Identify which cell holds the provided text, then report its (X, Y) central coordinate. 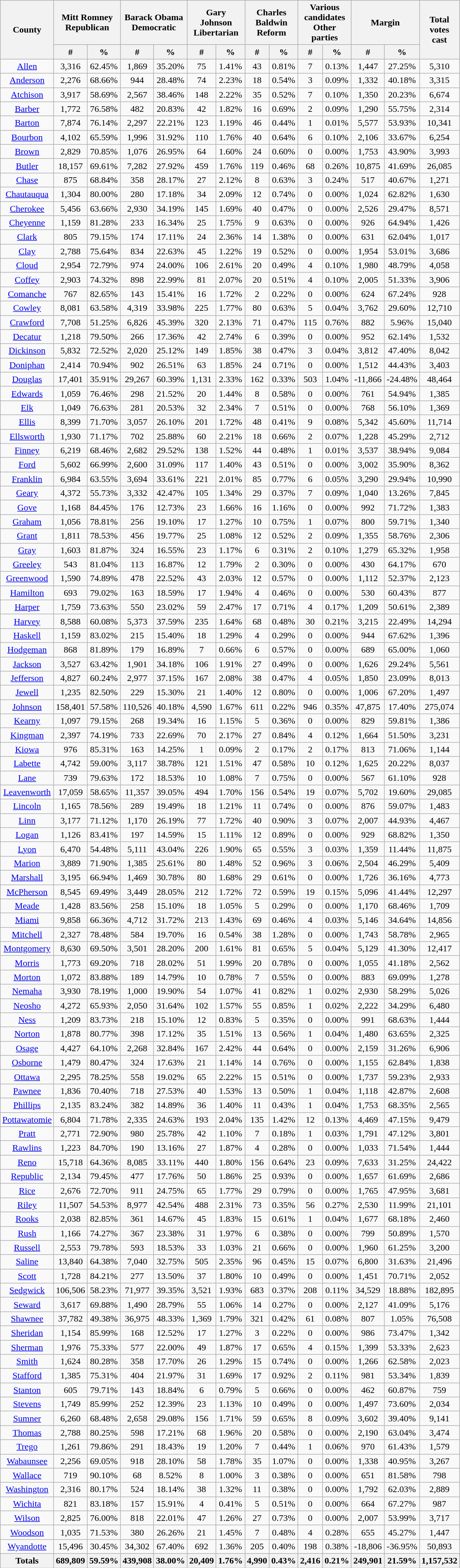
74.32% (104, 280)
82.65% (104, 294)
1,072 (70, 977)
5,373 (137, 621)
Bourbon (27, 137)
2,682 (137, 451)
3,057 (137, 422)
3,449 (137, 892)
5,832 (70, 351)
70.40% (104, 1091)
11,875 (439, 849)
543 (70, 564)
733 (137, 735)
73.47% (402, 1333)
Totals (27, 1561)
550 (137, 607)
28.17% (171, 180)
1.44% (231, 393)
2.34% (231, 408)
62.45% (104, 66)
0.31% (284, 550)
54.48% (104, 849)
2,600 (137, 465)
0.80% (284, 693)
929 (368, 835)
1.75% (231, 223)
53.93% (402, 123)
28.05% (171, 892)
456 (137, 536)
821 (70, 1504)
1,469 (137, 877)
45.27% (402, 1532)
1,709 (439, 906)
3,290 (368, 479)
78.19% (104, 991)
72.52% (104, 351)
800 (368, 522)
Logan (27, 835)
71.54% (402, 1148)
68.48% (104, 1418)
6,804 (70, 1119)
76.14% (104, 123)
0.18% (284, 1134)
74.89% (104, 579)
3,215 (368, 621)
39.35% (171, 1290)
26.10% (171, 422)
3,889 (70, 863)
Morris (27, 963)
Sherman (27, 1347)
59.59% (104, 1561)
58.78% (402, 935)
19.10% (171, 522)
6,219 (70, 451)
1.96% (231, 1433)
29.94% (402, 479)
981 (368, 1376)
1,261 (70, 1447)
63.04% (402, 1433)
4,372 (70, 493)
976 (70, 749)
233 (137, 223)
47.40% (402, 351)
13,840 (70, 1262)
78.48% (104, 935)
1,930 (70, 436)
1,266 (368, 1362)
14.67% (171, 1219)
0.26% (337, 166)
1,850 (368, 678)
67.27% (402, 1504)
193 (201, 1119)
67.24% (402, 294)
5,176 (439, 1304)
2.36% (231, 237)
Brown (27, 151)
74.27% (104, 1233)
1,664 (368, 735)
14,856 (439, 920)
1,359 (368, 849)
17.12% (171, 1034)
8,571 (439, 208)
70 (201, 735)
Osborne (27, 1062)
Geary (27, 493)
992 (368, 507)
36.16% (402, 877)
980 (137, 1134)
702 (137, 436)
25.88% (171, 436)
17,059 (70, 792)
McPherson (27, 892)
10,990 (439, 479)
2.03% (231, 579)
Total votes cast (439, 30)
17.40% (402, 707)
17.11% (171, 237)
113 (137, 564)
51 (201, 963)
1.17% (231, 550)
3,617 (70, 1304)
4,102 (70, 137)
Rice (27, 1191)
1,737 (368, 1077)
226 (201, 849)
5,146 (368, 920)
54 (201, 991)
18.14% (171, 1489)
4,590 (201, 707)
72.79% (104, 266)
8,081 (70, 308)
2,965 (439, 935)
Linn (27, 820)
1.90% (231, 849)
Doniphan (27, 365)
Elk (27, 408)
25.78% (171, 1134)
1.06% (231, 1304)
158,401 (70, 707)
218 (137, 1020)
3,602 (368, 1418)
2,414 (70, 365)
Johnson (27, 707)
53.99% (402, 1518)
4,773 (439, 877)
35.90% (402, 465)
1,112 (368, 579)
1,166 (70, 1233)
197 (137, 835)
29.60% (402, 308)
2,050 (137, 1006)
71.06% (402, 749)
38.78% (171, 764)
12.39% (171, 1404)
3,231 (439, 735)
8,362 (439, 465)
40.95% (402, 1461)
82.85% (104, 1219)
280 (137, 194)
Edwards (27, 393)
0.82% (284, 991)
83.41% (104, 835)
798 (439, 1475)
20.83% (171, 109)
593 (137, 1248)
0.39% (284, 337)
1,278 (439, 977)
Greeley (27, 564)
1.03% (231, 1248)
102 (201, 1006)
40.67% (402, 180)
8,977 (137, 1205)
6,826 (137, 322)
1.57% (231, 1006)
8,545 (70, 892)
67.62% (402, 635)
69.50% (104, 949)
64.94% (402, 223)
1,677 (368, 1219)
5,602 (70, 465)
Thomas (27, 1433)
Morton (27, 977)
1,304 (70, 194)
991 (368, 1020)
71.72% (402, 507)
58.76% (402, 536)
96 (257, 1262)
584 (137, 935)
605 (70, 1390)
59.07% (402, 806)
1,340 (439, 522)
298 (137, 393)
805 (70, 237)
8,085 (137, 1162)
Grant (27, 536)
225 (201, 308)
459 (201, 166)
19.90% (171, 991)
149 (201, 351)
2,222 (368, 1006)
Coffey (27, 280)
58 (201, 1461)
67.40% (171, 1546)
84.70% (104, 1148)
693 (70, 593)
62.04% (402, 237)
1,901 (137, 664)
33.98% (171, 308)
Lyon (27, 849)
6,984 (70, 479)
20.23% (402, 95)
75 (201, 66)
1,743 (368, 935)
1,060 (439, 650)
902 (137, 365)
37,782 (70, 1319)
Greenwood (27, 579)
26.51% (171, 365)
2,526 (368, 208)
Cloud (27, 266)
14.79% (171, 977)
1,383 (439, 507)
1,480 (368, 1034)
4,827 (70, 678)
27.25% (402, 66)
759 (439, 1390)
3,527 (70, 664)
Haskell (27, 635)
60 (201, 436)
505 (201, 1262)
64.38% (104, 1262)
1,049 (70, 408)
19.60% (402, 792)
1,396 (439, 635)
1,490 (137, 1304)
60.08% (104, 621)
1,765 (368, 1191)
52 (257, 863)
2.21% (231, 436)
1.19% (231, 123)
75.31% (104, 1376)
48 (257, 422)
Marshall (27, 877)
2,658 (137, 1418)
22.49% (402, 621)
1,532 (439, 337)
2,553 (70, 1248)
73.63% (104, 607)
33.67% (402, 137)
1.32% (231, 1489)
2,416 (310, 1561)
17.70% (171, 1362)
2,335 (137, 1119)
20.53% (171, 408)
22.99% (171, 280)
38.94% (402, 451)
1,772 (70, 109)
1,168 (70, 507)
Harper (27, 607)
1.13% (231, 1404)
926 (368, 223)
48,464 (439, 379)
1.10% (231, 1134)
17.21% (171, 1433)
28.79% (171, 1304)
22.01% (171, 1518)
3,316 (70, 66)
2.35% (231, 1262)
18,157 (70, 166)
48.79% (402, 266)
799 (368, 1233)
235 (201, 621)
6,480 (439, 1006)
1,126 (70, 835)
2.74% (231, 337)
1,024 (368, 194)
1.20% (231, 1447)
74 (201, 80)
28.20% (171, 949)
69.88% (104, 1304)
Ellsworth (27, 436)
11,357 (137, 792)
Kiowa (27, 749)
5,342 (368, 422)
85 (257, 479)
49.38% (104, 1319)
0.90% (284, 820)
76.46% (104, 393)
655 (368, 1532)
63.42% (104, 664)
42.54% (171, 1205)
1,773 (70, 963)
1.00% (231, 1475)
2,829 (70, 151)
45.39% (171, 322)
829 (368, 721)
64 (201, 151)
488 (201, 1205)
2,889 (439, 1489)
Crawford (27, 322)
3,332 (137, 493)
2,977 (137, 678)
8,588 (70, 621)
80.28% (104, 1362)
2.31% (231, 1205)
4,469 (368, 1119)
205 (257, 1546)
50.61% (402, 607)
28.02% (171, 963)
69.49% (104, 892)
63 (201, 365)
31.92% (171, 137)
1.14% (231, 1062)
7,845 (439, 493)
7,708 (70, 322)
0.33% (284, 379)
22.69% (171, 735)
69.05% (104, 1461)
2.01% (231, 479)
70.94% (104, 365)
Reno (27, 1162)
911 (137, 1191)
14.25% (171, 749)
18.88% (402, 1290)
176 (137, 507)
0.24% (337, 180)
0.30% (284, 564)
61.69% (402, 1176)
1,792 (368, 1489)
1,428 (70, 906)
16.89% (171, 650)
868 (70, 650)
215 (137, 635)
46 (257, 123)
1,759 (70, 607)
1,279 (368, 550)
46.29% (402, 863)
53.34% (402, 1376)
2.23% (231, 80)
321 (257, 1319)
7,874 (70, 123)
1,271 (439, 180)
1,055 (368, 963)
2.12% (231, 180)
Pottawatomie (27, 1119)
90.10% (104, 1475)
1.36% (231, 1546)
47.12% (402, 1134)
68.66% (104, 80)
Ford (27, 465)
11,507 (70, 1205)
5,561 (439, 664)
1.26% (231, 1518)
739 (70, 778)
76.63% (104, 408)
182,895 (439, 1290)
72.90% (104, 1134)
42.87% (402, 1091)
72.70% (104, 1191)
0.45% (284, 1262)
32.84% (171, 1048)
2,134 (70, 1176)
974 (137, 266)
63.58% (104, 308)
1.60% (231, 151)
6,260 (70, 1418)
4,058 (439, 266)
0.89% (284, 835)
Butler (27, 166)
1.91% (231, 664)
10,875 (368, 166)
1,290 (368, 109)
65.59% (104, 137)
Franklin (27, 479)
Marion (27, 863)
80.25% (104, 1433)
1,579 (439, 1447)
Russell (27, 1248)
611 (257, 707)
Gove (27, 507)
33.61% (171, 479)
3,002 (368, 465)
65.32% (402, 550)
291 (137, 1447)
1.97% (231, 1233)
67.20% (402, 693)
41.30% (402, 949)
15.91% (171, 1504)
69.20% (104, 963)
31.09% (171, 465)
1.48% (231, 863)
19.34% (171, 721)
Kingman (27, 735)
1,228 (368, 436)
61.25% (402, 1248)
31.72% (171, 920)
36,975 (137, 1319)
22.63% (171, 251)
28.10% (171, 1461)
2,325 (439, 1034)
73.60% (402, 1404)
Wyandotte (27, 1546)
68.63% (402, 1020)
2,123 (439, 579)
25.61% (171, 863)
882 (368, 322)
68.18% (402, 1219)
70.85% (104, 151)
77 (201, 820)
1.52% (231, 451)
Rawlins (27, 1148)
631 (368, 237)
380 (137, 1532)
121 (201, 764)
17.36% (171, 337)
80.77% (104, 1034)
20,409 (201, 1561)
200 (201, 949)
256 (137, 522)
0.50% (284, 1091)
30.45% (104, 1546)
81.58% (402, 1475)
398 (137, 1034)
1.38% (284, 237)
66.36% (104, 920)
105 (201, 493)
5,096 (368, 892)
818 (137, 1518)
482 (137, 109)
63.65% (402, 1034)
1,630 (439, 194)
29,085 (439, 792)
83.18% (104, 1504)
1,033 (368, 1148)
212 (201, 892)
33 (201, 1248)
Shawnee (27, 1319)
76.58% (104, 109)
26.26% (171, 1532)
Meade (27, 906)
4,319 (137, 308)
1.28% (284, 935)
2,712 (439, 436)
60.24% (104, 678)
1,218 (70, 337)
79.45% (104, 1176)
54.94% (402, 393)
Scott (27, 1276)
281 (137, 408)
21.97% (171, 1376)
189 (137, 977)
1,426 (439, 223)
15,496 (70, 1546)
1,728 (70, 1276)
6,254 (439, 137)
1,954 (368, 251)
201 (201, 422)
69.61% (104, 166)
79.71% (104, 1390)
2,020 (137, 351)
62.03% (402, 1489)
3,917 (70, 95)
5,111 (137, 849)
41.69% (402, 166)
78.25% (104, 1077)
10,341 (439, 123)
162 (257, 379)
Jackson (27, 664)
1,838 (439, 1062)
2,159 (368, 1048)
Sedgwick (27, 1290)
23.38% (171, 1233)
14.59% (171, 835)
29.47% (402, 208)
876 (368, 806)
49 (201, 1347)
59.71% (402, 522)
Barack ObamaDemocratic (154, 22)
35.91% (104, 379)
Sheridan (27, 1333)
0.73% (284, 1518)
27.53% (171, 1091)
8,399 (70, 422)
3,177 (70, 820)
834 (137, 251)
81.89% (104, 650)
56 (310, 1205)
168 (137, 1333)
4,427 (70, 1048)
567 (368, 778)
382 (137, 1105)
4,272 (70, 1006)
2,268 (137, 1048)
78.56% (104, 806)
Rush (27, 1233)
32 (201, 408)
Finney (27, 451)
Comanche (27, 294)
Douglas (27, 379)
440 (201, 1162)
1.71% (231, 1418)
Wallace (27, 1475)
3,993 (439, 151)
1,399 (368, 1347)
1,869 (137, 66)
Atchison (27, 95)
0.83% (231, 1020)
18.59% (171, 593)
289 (137, 806)
51.25% (104, 322)
275,074 (439, 707)
1.41% (231, 66)
110 (201, 137)
0.84% (284, 735)
503 (310, 379)
3,812 (368, 351)
8.52% (171, 1475)
1,976 (70, 1347)
Norton (27, 1034)
1.78% (231, 1461)
670 (439, 564)
37 (201, 1276)
1.66% (231, 507)
1,811 (70, 536)
Hodgeman (27, 650)
2,825 (70, 1518)
Stafford (27, 1376)
79.86% (104, 1447)
1.43% (231, 920)
1,154 (70, 1333)
27.92% (171, 166)
Kearny (27, 721)
15,040 (439, 322)
2,608 (439, 1091)
2.33% (231, 379)
3,694 (137, 479)
5,702 (368, 792)
47.95% (402, 1191)
Jefferson (27, 678)
6,470 (70, 849)
1,155 (368, 1062)
1.61% (231, 949)
48.33% (171, 1319)
2.17% (231, 735)
404 (137, 1376)
970 (368, 1447)
16.34% (171, 223)
2,023 (439, 1362)
2.13% (231, 322)
Decatur (27, 337)
26.19% (171, 820)
229 (137, 693)
68.35% (402, 1105)
0.96% (284, 863)
50 (201, 1176)
84.45% (104, 507)
13.50% (171, 1276)
1,657 (368, 1176)
2.04% (231, 1119)
1,144 (439, 749)
79.78% (104, 1248)
1,625 (368, 764)
1,059 (70, 393)
0.59% (284, 892)
813 (368, 749)
877 (439, 593)
83.56% (104, 906)
53.01% (402, 251)
33.11% (171, 1162)
24.00% (171, 266)
1,157,532 (439, 1561)
208 (310, 1290)
73 (257, 1205)
106,506 (70, 1290)
1,512 (368, 365)
13.16% (171, 1148)
61 (310, 1319)
1.16% (284, 507)
2,504 (368, 863)
45.29% (402, 436)
1.11% (231, 835)
2.07% (231, 280)
0.40% (284, 1546)
41.18% (402, 963)
58.23% (104, 1290)
1,958 (439, 550)
17.63% (171, 1062)
11.44% (402, 849)
3,930 (70, 991)
3,762 (368, 308)
1.86% (231, 1176)
Leavenworth (27, 792)
Osage (27, 1048)
29,267 (137, 379)
1,017 (439, 237)
31.25% (402, 1162)
2,135 (70, 1105)
3,117 (137, 764)
63.55% (104, 479)
Republic (27, 1176)
1,836 (70, 1091)
1,570 (439, 1233)
34 (201, 194)
71,977 (137, 1290)
14.89% (171, 1105)
2.47% (231, 607)
517 (368, 180)
24.63% (171, 1119)
61.10% (402, 778)
24,422 (439, 1162)
Dickinson (27, 351)
221 (201, 479)
145 (201, 208)
4,742 (70, 764)
213 (201, 920)
18.84% (171, 1390)
20.22% (402, 764)
1,479 (70, 1062)
60.87% (402, 1390)
36 (201, 1105)
598 (137, 1433)
1,603 (70, 550)
138 (201, 451)
28.48% (171, 80)
0.69% (284, 109)
26.95% (171, 151)
3,474 (439, 1433)
78.81% (104, 522)
66.94% (104, 877)
1,749 (70, 1404)
1.53% (231, 1091)
8,042 (439, 351)
2,676 (70, 1191)
Saline (27, 1262)
179 (137, 650)
2,933 (439, 1077)
60.43% (402, 593)
1.82% (231, 109)
3,537 (368, 451)
61.43% (402, 1447)
Woodson (27, 1532)
76.00% (104, 1518)
19.70% (171, 935)
2,052 (439, 1276)
148 (201, 95)
577 (137, 1347)
174 (137, 237)
1.99% (231, 963)
249,901 (368, 1561)
157 (137, 1504)
64.36% (104, 1162)
1,996 (137, 137)
59.23% (402, 1077)
19.49% (171, 806)
7,282 (137, 166)
1,483 (439, 806)
430 (368, 564)
Ellis (27, 422)
83.02% (104, 635)
1.22% (231, 251)
2,389 (439, 607)
Mitchell (27, 935)
71.70% (104, 422)
74.19% (104, 735)
2,316 (70, 1489)
683 (257, 1290)
19.77% (171, 536)
15.41% (171, 294)
320 (201, 322)
Lane (27, 778)
30.78% (171, 877)
2,562 (439, 963)
13.26% (402, 493)
65.93% (104, 1006)
689 (368, 650)
1,056 (70, 522)
55.75% (402, 109)
2,127 (368, 1304)
26 (201, 1362)
558 (137, 1077)
Ness (27, 1020)
Gary JohnsonLibertarian (216, 22)
2,038 (70, 1219)
81.87% (104, 550)
0.36% (284, 721)
768 (368, 408)
68.82% (402, 835)
57.58% (104, 707)
1,878 (70, 1034)
1.42% (284, 1119)
81.28% (104, 223)
2,276 (70, 80)
19.02% (171, 1077)
2,623 (439, 1347)
71.12% (104, 820)
3,403 (439, 365)
Cowley (27, 308)
266 (137, 337)
3,267 (439, 1461)
Smith (27, 1362)
1,342 (439, 1333)
60.39% (171, 379)
1.67% (231, 707)
72 (257, 892)
5.96% (402, 322)
79.02% (104, 593)
Seward (27, 1304)
0.92% (284, 1376)
2,397 (70, 735)
7,040 (137, 1262)
1,118 (368, 1091)
Chautauqua (27, 194)
986 (368, 1333)
23.02% (171, 607)
119 (257, 166)
Labette (27, 764)
1.83% (231, 1219)
55.73% (104, 493)
2,106 (368, 137)
15,718 (70, 1162)
69.09% (402, 977)
Clay (27, 251)
34.64% (402, 920)
9,084 (439, 451)
83.88% (104, 977)
0.77% (284, 479)
-11,866 (368, 379)
0.93% (284, 1176)
84.21% (104, 1276)
252 (137, 1404)
5,577 (368, 123)
62.82% (402, 194)
Cheyenne (27, 223)
1,355 (368, 536)
1,006 (368, 693)
8,037 (439, 764)
0.56% (284, 1034)
53.33% (402, 1347)
79.63% (104, 778)
29.08% (171, 1418)
Pratt (27, 1134)
56.10% (402, 408)
Miami (27, 920)
2,256 (70, 1461)
0.85% (284, 1006)
2.09% (231, 194)
5,456 (70, 208)
0.60% (284, 151)
11,714 (439, 422)
51.33% (402, 280)
1,338 (368, 1461)
2,295 (70, 1077)
524 (137, 1489)
Graham (27, 522)
21.59% (402, 1561)
1.04% (337, 379)
58.69% (104, 95)
Harvey (27, 621)
3,681 (439, 1191)
71.90% (104, 863)
41.44% (402, 892)
1,097 (70, 721)
1,624 (70, 1362)
64.10% (104, 1048)
58.65% (104, 792)
82.50% (104, 693)
883 (368, 977)
6,906 (439, 1048)
1,626 (368, 664)
1.15% (231, 721)
75.64% (104, 251)
5,409 (439, 863)
1.94% (231, 593)
83.24% (104, 1105)
1,839 (439, 1376)
3,315 (439, 80)
115 (310, 322)
9,858 (70, 920)
1,386 (439, 721)
51.50% (402, 735)
Barber (27, 109)
39.05% (171, 792)
43.90% (402, 151)
3,195 (70, 877)
12,417 (439, 949)
17,401 (70, 379)
1,035 (70, 1532)
-18,806 (368, 1546)
11.99% (402, 1205)
3,200 (439, 1248)
1,451 (368, 1276)
462 (368, 1390)
1.64% (231, 621)
875 (70, 180)
59.00% (104, 764)
664 (368, 1504)
987 (439, 1504)
0.81% (284, 66)
Various candidatesOther parties (325, 22)
66.99% (104, 465)
Trego (27, 1447)
24.75% (171, 1191)
Washington (27, 1489)
-24.48% (402, 379)
50.89% (402, 1233)
3,801 (439, 1134)
439,908 (137, 1561)
1.34% (231, 493)
1,131 (201, 379)
1.70% (231, 792)
71.53% (104, 1532)
17.76% (171, 1176)
918 (137, 1461)
2,903 (70, 280)
83.73% (104, 1020)
64.17% (402, 564)
38.00% (171, 1561)
2,034 (439, 1404)
3,717 (439, 1518)
952 (368, 337)
31.26% (402, 1048)
110,526 (137, 707)
Clark (27, 237)
Nemaha (27, 991)
Pawnee (27, 1091)
1,726 (368, 877)
135 (257, 1119)
34.29% (402, 1006)
37.15% (171, 678)
Rooks (27, 1219)
9,141 (439, 1418)
21,101 (439, 1205)
85.31% (104, 749)
3,501 (137, 949)
47,875 (368, 707)
2,297 (137, 123)
2.61% (231, 266)
Sumner (27, 1418)
59.81% (402, 721)
5,026 (439, 991)
Phillips (27, 1105)
29.52% (171, 451)
8,013 (439, 678)
1,040 (368, 493)
1,235 (70, 693)
361 (137, 1219)
38.46% (171, 95)
22.52% (171, 579)
4,712 (137, 920)
58.29% (402, 991)
2,460 (439, 1219)
Wichita (27, 1504)
2,530 (368, 1205)
946 (310, 707)
1,076 (137, 151)
39.40% (402, 1418)
Stevens (27, 1404)
34,529 (368, 1290)
9,479 (439, 1119)
52.37% (402, 579)
4,990 (257, 1561)
3,686 (439, 251)
Gray (27, 550)
21.52% (171, 393)
Montgomery (27, 949)
1,223 (70, 1148)
43.04% (171, 849)
651 (368, 1475)
Jewell (27, 693)
Anderson (27, 80)
County (27, 30)
68.84% (104, 180)
26,085 (439, 166)
2,686 (439, 1176)
44.43% (402, 365)
35.20% (171, 66)
63.66% (104, 208)
18.43% (171, 1447)
2,190 (368, 1433)
277 (137, 1276)
12.73% (171, 507)
761 (368, 393)
Cherokee (27, 208)
Hamilton (27, 593)
81.04% (104, 564)
16.55% (171, 550)
1,000 (137, 991)
41.09% (402, 1304)
80.17% (104, 1489)
23.09% (402, 678)
4,467 (439, 820)
22.21% (171, 123)
75.33% (104, 1347)
Wilson (27, 1518)
6,800 (368, 1262)
190 (137, 1148)
172 (137, 778)
2,314 (439, 109)
78.53% (104, 536)
1,960 (368, 1248)
898 (137, 280)
Charles BaldwinReform (271, 22)
76,508 (439, 1319)
1.93% (231, 1290)
37.59% (171, 621)
268 (137, 721)
5,310 (439, 66)
1.45% (231, 1532)
29.24% (402, 664)
478 (137, 579)
1,980 (368, 266)
Riley (27, 1205)
Barton (27, 123)
3,521 (201, 1290)
5,129 (368, 949)
8,630 (70, 949)
2,954 (70, 266)
44.93% (402, 820)
21,496 (439, 1262)
14,294 (439, 621)
689,809 (70, 1561)
32.75% (171, 1262)
1.21% (231, 806)
2,565 (439, 1105)
1,791 (368, 1134)
0.42% (284, 1319)
71.78% (104, 1119)
6,674 (439, 95)
34.18% (171, 664)
7,633 (368, 1162)
1,332 (368, 80)
117 (201, 465)
34.19% (171, 208)
80.47% (104, 1062)
Stanton (27, 1390)
123 (201, 123)
767 (70, 294)
Chase (27, 180)
-36.95% (402, 1546)
41 (257, 991)
624 (368, 294)
2,327 (70, 935)
2,005 (368, 280)
198 (310, 1546)
62.14% (402, 337)
807 (368, 1319)
25.12% (171, 351)
79.50% (104, 337)
Wabaunsee (27, 1461)
65.00% (402, 650)
17.18% (171, 194)
Mitt RomneyRepublican (87, 22)
34,302 (137, 1546)
530 (368, 593)
2,771 (70, 1134)
31.63% (402, 1262)
62.58% (402, 1362)
2.42% (231, 1048)
16.87% (171, 564)
12,710 (439, 308)
1,590 (70, 579)
62.84% (402, 1062)
494 (201, 792)
12,297 (439, 892)
477 (137, 1176)
12.52% (171, 1333)
367 (137, 1233)
1,165 (70, 806)
70.71% (402, 1276)
2,306 (439, 536)
Lincoln (27, 806)
2,567 (137, 95)
47.15% (402, 1119)
54.53% (104, 1205)
1.68% (231, 877)
80.00% (104, 194)
Allen (27, 66)
15.40% (171, 635)
42.47% (171, 493)
31.64% (171, 1006)
22.00% (171, 1347)
719 (70, 1475)
2.08% (231, 678)
50,893 (439, 1546)
692 (201, 1546)
Ottawa (27, 1077)
Margin (385, 22)
45.60% (402, 422)
30 (310, 621)
71.17% (104, 436)
3,906 (439, 280)
Neosho (27, 1006)
15.30% (171, 693)
71 (257, 322)
69 (257, 920)
258 (137, 906)
